Determine the [X, Y] coordinate at the center of the cell enclosing the given text.  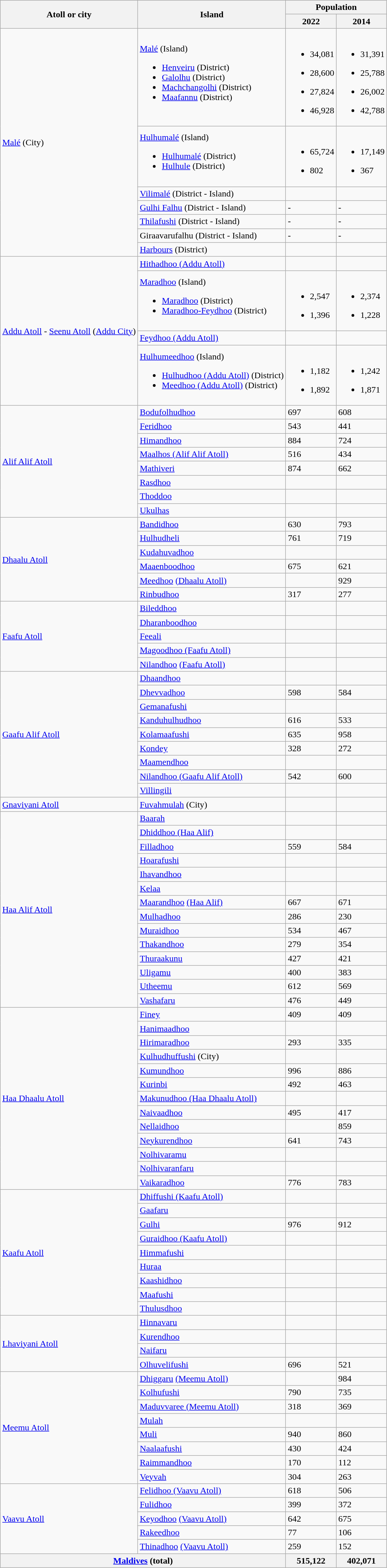
Thinadhoo (Vaavu Atoll) [212, 1547]
Dhevvadhoo [212, 692]
Island [212, 14]
912 [361, 1224]
Kelaa [212, 888]
Naivaadhoo [212, 1113]
1,2421,871 [361, 375]
630 [311, 524]
671 [361, 902]
Nolhivaranfaru [212, 1168]
Dhiggaru (Meemu Atoll) [212, 1379]
112 [361, 1462]
Vashafaru [212, 1000]
Bileddhoo [212, 608]
Maaenboodhoo [212, 566]
Maarandhoo (Haa Alif) [212, 902]
696 [311, 1365]
Fuvahmulah (City) [212, 804]
Meemu Atoll [69, 1427]
Rakeedhoo [212, 1533]
Guraidhoo (Kaafu Atoll) [212, 1238]
Gnaviyani Atoll [69, 804]
600 [361, 776]
616 [311, 720]
884 [311, 440]
Haa Alif Atoll [69, 909]
Kumundhoo [212, 1070]
Naifaru [212, 1351]
Giraavarufalhu (District - Island) [212, 235]
Baarah [212, 818]
Rasdhoo [212, 482]
Nolhivaramu [212, 1154]
Hinnavaru [212, 1323]
542 [311, 776]
399 [311, 1504]
Thakandhoo [212, 944]
Feydhoo (Addu Atoll) [212, 338]
335 [361, 1042]
Gemanafushi [212, 706]
Veyvah [212, 1476]
Kulhudhuffushi (City) [212, 1056]
958 [361, 734]
667 [311, 902]
929 [361, 580]
Kondey [212, 748]
598 [311, 692]
430 [311, 1448]
790 [311, 1393]
Bandidhoo [212, 524]
Kurinbi [212, 1085]
Hithadhoo (Addu Atoll) [212, 263]
618 [311, 1490]
Kudahuvadhoo [212, 552]
Dhaandhoo [212, 678]
1,1821,892 [311, 375]
793 [361, 524]
Fulidhoo [212, 1504]
427 [311, 958]
Vaavu Atoll [69, 1518]
Hanimaadhoo [212, 1028]
608 [361, 412]
612 [311, 986]
65,724802 [311, 156]
783 [361, 1182]
2022 [311, 21]
Dharanboodhoo [212, 622]
Malé (Island)Henveiru (District)Galolhu (District)Machchangolhi (District)Maafannu (District) [212, 77]
Maamendhoo [212, 762]
Maldives (total) [143, 1561]
Hirimaradhoo [212, 1042]
515,122 [311, 1561]
152 [361, 1547]
Filladhoo [212, 847]
400 [311, 972]
2,5471,396 [311, 301]
Harbours (District) [212, 249]
Population [336, 7]
272 [361, 748]
31,39125,78826,00242,788 [361, 77]
449 [361, 1000]
304 [311, 1476]
Thilafushi (District - Island) [212, 221]
Olhuvelifushi [212, 1365]
Lhaviyani Atoll [69, 1344]
776 [311, 1182]
Naalaafushi [212, 1448]
Rinbudhoo [212, 594]
Neykurendhoo [212, 1140]
Ukulhas [212, 510]
417 [361, 1113]
434 [361, 454]
Thoddoo [212, 496]
383 [361, 972]
Mathiveri [212, 468]
Magoodhoo (Faafu Atoll) [212, 650]
328 [311, 748]
Muraidhoo [212, 930]
984 [361, 1379]
Addu Atoll - Seenu Atoll (Addu City) [69, 331]
533 [361, 720]
Maalhos (Alif Alif Atoll) [212, 454]
2,3741,228 [361, 301]
516 [311, 454]
Kurendhoo [212, 1337]
Feridhoo [212, 426]
Himandhoo [212, 440]
976 [311, 1224]
Maafushi [212, 1295]
77 [311, 1533]
Utheemu [212, 986]
2014 [361, 21]
874 [311, 468]
569 [361, 986]
354 [361, 944]
Maradhoo (Island)Maradhoo (District)Maradhoo-Feydhoo (District) [212, 301]
Meedhoo (Dhaalu Atoll) [212, 580]
Kolamaafushi [212, 734]
Mulhadhoo [212, 916]
Villingili [212, 790]
521 [361, 1365]
369 [361, 1406]
Haa Dhaalu Atoll [69, 1099]
Alif Alif Atoll [69, 461]
Hulhumalé (Island)Hulhumalé (District)Hulhule (District) [212, 156]
Ihavandhoo [212, 875]
Huraa [212, 1266]
940 [311, 1434]
Muli [212, 1434]
Kaashidhoo [212, 1280]
424 [361, 1448]
Himmafushi [212, 1252]
Mulah [212, 1420]
467 [361, 930]
Thulusdhoo [212, 1309]
Maduvvaree (Meemu Atoll) [212, 1406]
Faafu Atoll [69, 636]
Felidhoo (Vaavu Atoll) [212, 1490]
859 [361, 1127]
743 [361, 1140]
34,08128,60027,82446,928 [311, 77]
372 [361, 1504]
Malé (City) [69, 142]
735 [361, 1393]
Gulhi [212, 1224]
662 [361, 468]
534 [311, 930]
Kaafu Atoll [69, 1252]
506 [361, 1490]
170 [311, 1462]
277 [361, 594]
318 [311, 1406]
Gulhi Falhu (District - Island) [212, 207]
Gaafaru [212, 1210]
724 [361, 440]
543 [311, 426]
259 [311, 1547]
17,149367 [361, 156]
279 [311, 944]
Feeali [212, 636]
559 [311, 847]
Uligamu [212, 972]
996 [311, 1070]
Nellaidhoo [212, 1127]
263 [361, 1476]
402,071 [361, 1561]
Dhiddhoo (Haa Alif) [212, 832]
441 [361, 426]
Thuraakunu [212, 958]
Vilimalé (District - Island) [212, 194]
Dhaalu Atoll [69, 559]
230 [361, 916]
Raimmandhoo [212, 1462]
641 [311, 1140]
642 [311, 1518]
Bodufolhudhoo [212, 412]
Kolhufushi [212, 1393]
Kanduhulhudhoo [212, 720]
495 [311, 1113]
492 [311, 1085]
886 [361, 1070]
Makunudhoo (Haa Dhaalu Atoll) [212, 1099]
476 [311, 1000]
317 [311, 594]
Gaafu Alif Atoll [69, 734]
Atoll or city [69, 14]
Hulhumeedhoo (Island)Hulhudhoo (Addu Atoll) (District)Meedhoo (Addu Atoll) (District) [212, 375]
Nilandhoo (Gaafu Alif Atoll) [212, 776]
621 [361, 566]
Dhiffushi (Kaafu Atoll) [212, 1196]
421 [361, 958]
719 [361, 538]
Keyodhoo (Vaavu Atoll) [212, 1518]
761 [311, 538]
635 [311, 734]
Finey [212, 1014]
463 [361, 1085]
Hulhudheli [212, 538]
Nilandhoo (Faafu Atoll) [212, 664]
106 [361, 1533]
Hoarafushi [212, 861]
293 [311, 1042]
697 [311, 412]
286 [311, 916]
Vaikaradhoo [212, 1182]
860 [361, 1434]
